Extract the (X, Y) coordinate from the center of the cell holding the provided text.  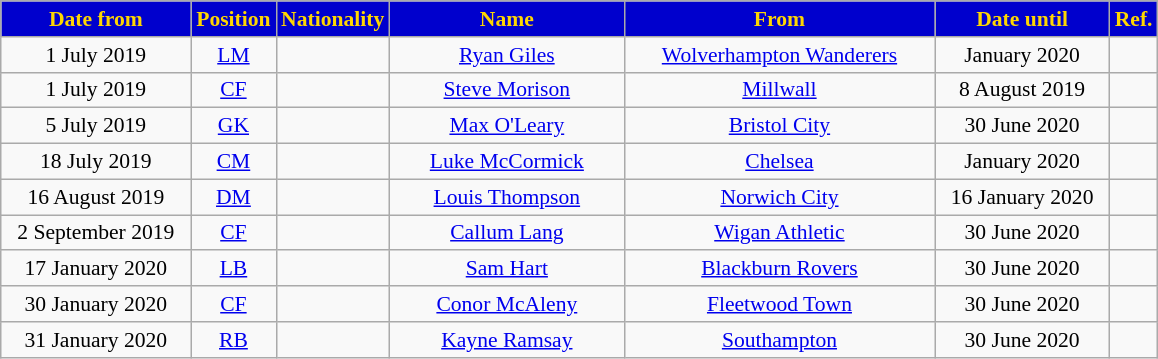
Wolverhampton Wanderers (779, 55)
Sam Hart (506, 269)
GK (234, 126)
2 September 2019 (96, 233)
18 July 2019 (96, 162)
Date until (1022, 19)
Blackburn Rovers (779, 269)
8 August 2019 (1022, 90)
Wigan Athletic (779, 233)
CM (234, 162)
Ref. (1134, 19)
Chelsea (779, 162)
Southampton (779, 340)
Bristol City (779, 126)
RB (234, 340)
30 January 2020 (96, 304)
Steve Morison (506, 90)
Date from (96, 19)
DM (234, 197)
Conor McAleny (506, 304)
17 January 2020 (96, 269)
5 July 2019 (96, 126)
Nationality (332, 19)
Luke McCormick (506, 162)
Kayne Ramsay (506, 340)
Louis Thompson (506, 197)
From (779, 19)
LM (234, 55)
Norwich City (779, 197)
Max O'Leary (506, 126)
16 August 2019 (96, 197)
Position (234, 19)
16 January 2020 (1022, 197)
Name (506, 19)
31 January 2020 (96, 340)
Ryan Giles (506, 55)
Millwall (779, 90)
Fleetwood Town (779, 304)
Callum Lang (506, 233)
LB (234, 269)
